Return the (X, Y) coordinate for the center point of the cell that contains the specified text.  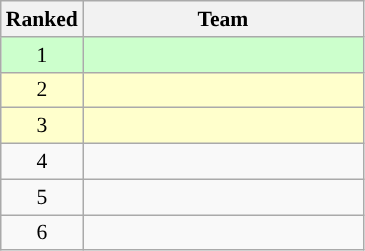
2 (42, 90)
Team (223, 19)
4 (42, 162)
Ranked (42, 19)
3 (42, 126)
6 (42, 233)
5 (42, 197)
1 (42, 55)
